Identify which cell holds the provided text, then report its [X, Y] central coordinate. 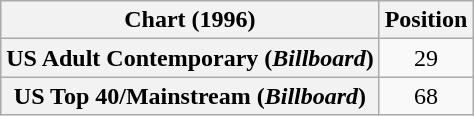
US Adult Contemporary (Billboard) [190, 58]
US Top 40/Mainstream (Billboard) [190, 96]
Position [426, 20]
29 [426, 58]
Chart (1996) [190, 20]
68 [426, 96]
